Pinpoint the cell where the given text exists, returning its [X, Y] midpoint coordinate. 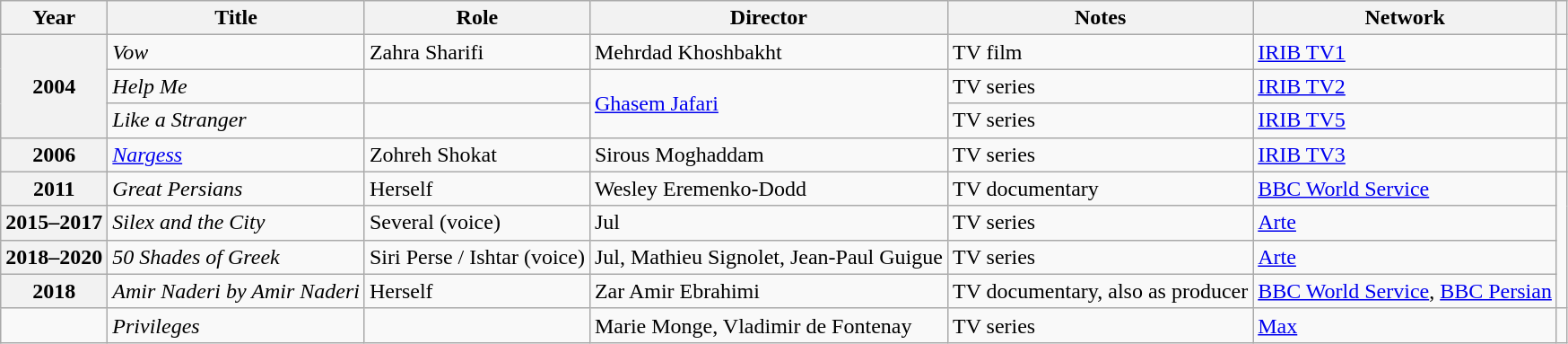
2018–2020 [54, 257]
Notes [1100, 18]
2011 [54, 189]
Great Persians [237, 189]
Network [1405, 18]
Zar Amir Ebrahimi [768, 291]
Year [54, 18]
Several (voice) [477, 223]
Zohreh Shokat [477, 154]
Title [237, 18]
IRIB TV2 [1405, 86]
Zahra Sharifi [477, 52]
Silex and the City [237, 223]
2015–2017 [54, 223]
Amir Naderi by Amir Naderi [237, 291]
Jul [768, 223]
Sirous Moghaddam [768, 154]
TV documentary, also as producer [1100, 291]
BBC World Service, BBC Persian [1405, 291]
Ghasem Jafari [768, 103]
IRIB TV1 [1405, 52]
IRIB TV5 [1405, 120]
BBC World Service [1405, 189]
TV film [1100, 52]
2018 [54, 291]
Privileges [237, 325]
2004 [54, 86]
Like a Stranger [237, 120]
Director [768, 18]
Mehrdad Khoshbakht [768, 52]
Nargess [237, 154]
Wesley Eremenko-Dodd [768, 189]
Vow [237, 52]
Role [477, 18]
Siri Perse / Ishtar (voice) [477, 257]
TV documentary [1100, 189]
Help Me [237, 86]
IRIB TV3 [1405, 154]
2006 [54, 154]
Jul, Mathieu Signolet, Jean-Paul Guigue [768, 257]
Marie Monge, Vladimir de Fontenay [768, 325]
50 Shades of Greek [237, 257]
Max [1405, 325]
